Find where the given text appears and provide that cell's center as [x, y] coordinate. 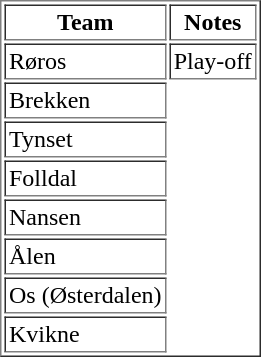
Ålen [85, 256]
Kvikne [85, 334]
Os (Østerdalen) [85, 296]
Team [85, 22]
Brekken [85, 100]
Play-off [212, 62]
Folldal [85, 178]
Røros [85, 62]
Nansen [85, 218]
Notes [212, 22]
Tynset [85, 140]
